Detect which cell encompasses the target text, then output its [X, Y] center coordinate. 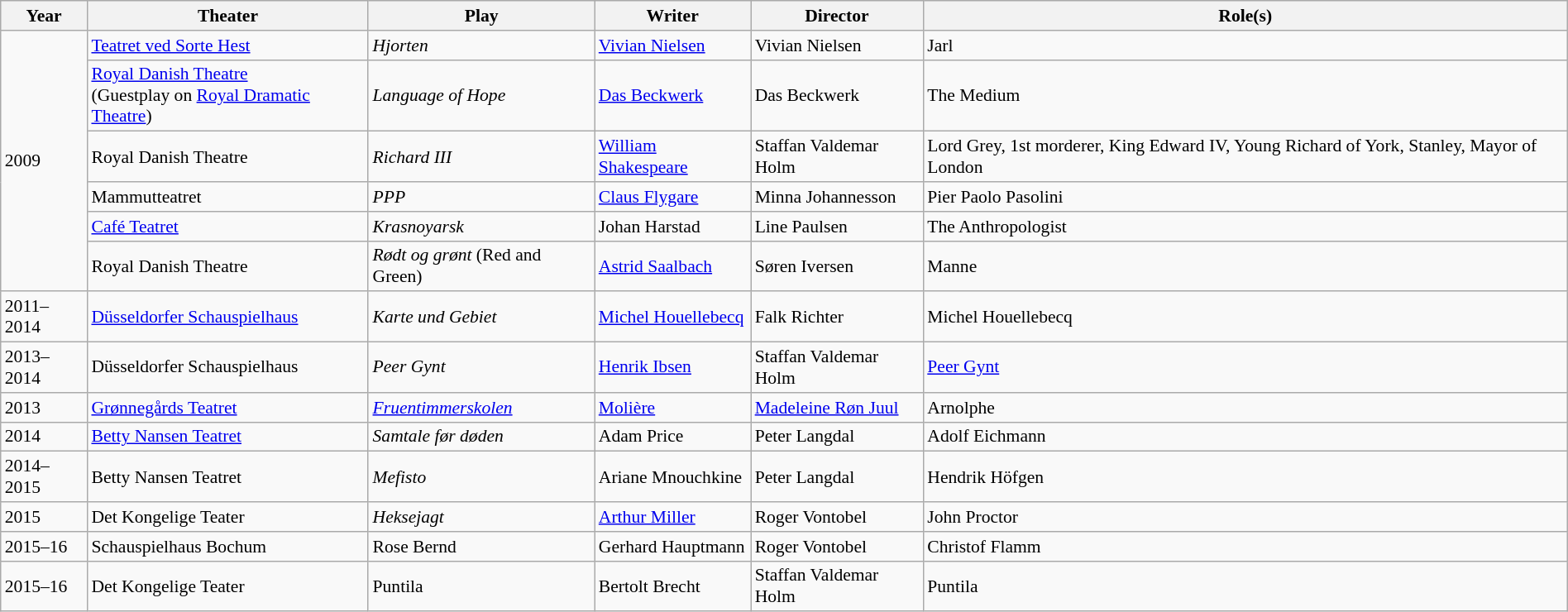
Søren Iversen [837, 266]
Mammutteatret [227, 197]
Rose Bernd [481, 547]
Mefisto [481, 476]
Falk Richter [837, 318]
Ariane Mnouchkine [673, 476]
2014 [45, 437]
Astrid Saalbach [673, 266]
Director [837, 16]
The Medium [1245, 96]
William Shakespeare [673, 157]
Line Paulsen [837, 227]
Year [45, 16]
2014–2015 [45, 476]
Minna Johannesson [837, 197]
Arthur Miller [673, 517]
Hjorten [481, 45]
Grønnegårds Teatret [227, 408]
Role(s) [1245, 16]
2009 [45, 161]
Hendrik Höfgen [1245, 476]
Bertolt Brecht [673, 586]
Gerhard Hauptmann [673, 547]
Jarl [1245, 45]
Johan Harstad [673, 227]
Claus Flygare [673, 197]
2011–2014 [45, 318]
Karte und Gebiet [481, 318]
Samtale før døden [481, 437]
The Anthropologist [1245, 227]
Heksejagt [481, 517]
Richard III [481, 157]
Play [481, 16]
Molière [673, 408]
Henrik Ibsen [673, 367]
PPP [481, 197]
2013 [45, 408]
Schauspielhaus Bochum [227, 547]
Pier Paolo Pasolini [1245, 197]
Madeleine Røn Juul [837, 408]
Manne [1245, 266]
Arnolphe [1245, 408]
Adolf Eichmann [1245, 437]
Christof Flamm [1245, 547]
Teatret ved Sorte Hest [227, 45]
Royal Danish Theatre(Guestplay on Royal Dramatic Theatre) [227, 96]
Writer [673, 16]
Lord Grey, 1st morderer, King Edward IV, Young Richard of York, Stanley, Mayor of London [1245, 157]
Theater [227, 16]
Café Teatret [227, 227]
2015 [45, 517]
John Proctor [1245, 517]
Rødt og grønt (Red and Green) [481, 266]
2013–2014 [45, 367]
Krasnoyarsk [481, 227]
Language of Hope [481, 96]
Fruentimmerskolen [481, 408]
Adam Price [673, 437]
